Determine the (X, Y) coordinate at the center of the cell enclosing the given text.  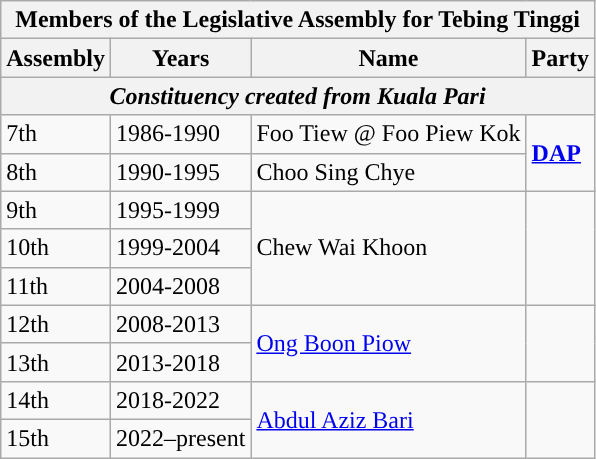
Party (560, 58)
1990-1995 (180, 172)
8th (56, 172)
Constituency created from Kuala Pari (298, 96)
Foo Tiew @ Foo Piew Kok (388, 134)
1999-2004 (180, 248)
2022–present (180, 438)
9th (56, 210)
2018-2022 (180, 400)
2008-2013 (180, 324)
Chew Wai Khoon (388, 248)
12th (56, 324)
14th (56, 400)
Members of the Legislative Assembly for Tebing Tinggi (298, 20)
10th (56, 248)
7th (56, 134)
13th (56, 362)
11th (56, 286)
Name (388, 58)
DAP (560, 153)
Abdul Aziz Bari (388, 419)
2004-2008 (180, 286)
Years (180, 58)
1986-1990 (180, 134)
Assembly (56, 58)
1995-1999 (180, 210)
Choo Sing Chye (388, 172)
Ong Boon Piow (388, 343)
15th (56, 438)
2013-2018 (180, 362)
